Return the [x, y] coordinate for the center point of the cell that contains the specified text.  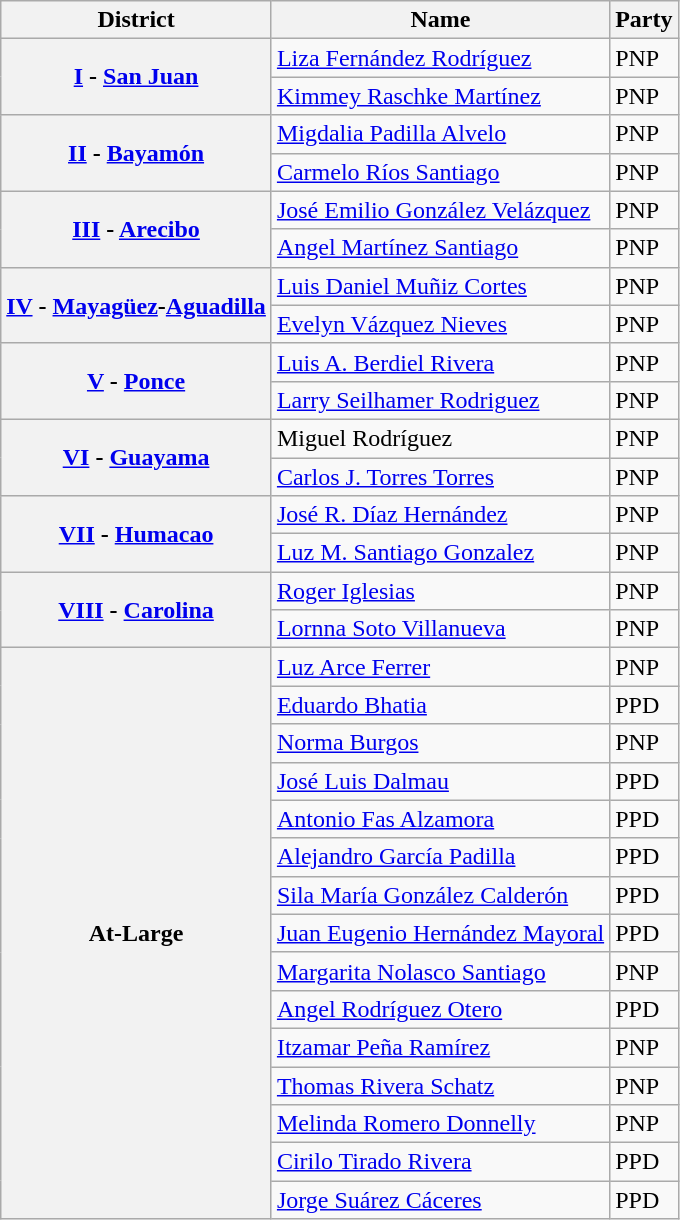
José R. Díaz Hernández [440, 515]
Angel Rodríguez Otero [440, 1009]
Melinda Romero Donnelly [440, 1124]
José Luis Dalmau [440, 781]
Evelyn Vázquez Nieves [440, 324]
District [136, 20]
Name [440, 20]
José Emilio González Velázquez [440, 210]
V - Ponce [136, 381]
Jorge Suárez Cáceres [440, 1200]
Alejandro García Padilla [440, 857]
Cirilo Tirado Rivera [440, 1162]
Larry Seilhamer Rodriguez [440, 400]
III - Arecibo [136, 229]
Eduardo Bhatia [440, 705]
VIII - Carolina [136, 610]
Carmelo Ríos Santiago [440, 172]
Itzamar Peña Ramírez [440, 1047]
Migdalia Padilla Alvelo [440, 134]
Sila María González Calderón [440, 895]
At-Large [136, 934]
Party [644, 20]
Carlos J. Torres Torres [440, 477]
IV - Mayagüez-Aguadilla [136, 305]
Miguel Rodríguez [440, 438]
Luz M. Santiago Gonzalez [440, 553]
VI - Guayama [136, 457]
II - Bayamón [136, 153]
I - San Juan [136, 77]
VII - Humacao [136, 534]
Margarita Nolasco Santiago [440, 971]
Lornna Soto Villanueva [440, 629]
Roger Iglesias [440, 591]
Liza Fernández Rodríguez [440, 58]
Thomas Rivera Schatz [440, 1085]
Luis A. Berdiel Rivera [440, 362]
Antonio Fas Alzamora [440, 819]
Kimmey Raschke Martínez [440, 96]
Juan Eugenio Hernández Mayoral [440, 933]
Angel Martínez Santiago [440, 248]
Norma Burgos [440, 743]
Luz Arce Ferrer [440, 667]
Luis Daniel Muñiz Cortes [440, 286]
